Return (X, Y) of the center of cell containing provided text 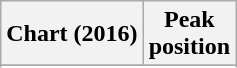
Peakposition (189, 34)
Chart (2016) (72, 34)
